For the text-containing cell, return its midpoint in (X, Y) coordinate format. 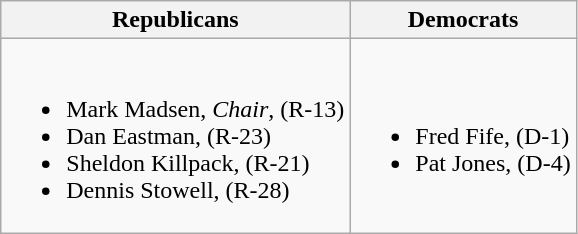
Fred Fife, (D-1)Pat Jones, (D-4) (463, 136)
Mark Madsen, Chair, (R-13)Dan Eastman, (R-23)Sheldon Killpack, (R-21)Dennis Stowell, (R-28) (176, 136)
Republicans (176, 20)
Democrats (463, 20)
